Return the [X, Y] coordinate for the center point of the cell that contains the specified text.  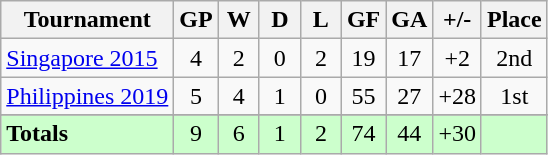
19 [363, 58]
GF [363, 20]
55 [363, 96]
6 [238, 134]
L [320, 20]
+/- [458, 20]
Totals [88, 134]
+28 [458, 96]
17 [410, 58]
27 [410, 96]
Tournament [88, 20]
9 [196, 134]
GA [410, 20]
1st [514, 96]
Philippines 2019 [88, 96]
+2 [458, 58]
Singapore 2015 [88, 58]
Place [514, 20]
W [238, 20]
2nd [514, 58]
5 [196, 96]
44 [410, 134]
+30 [458, 134]
74 [363, 134]
GP [196, 20]
D [280, 20]
